Pinpoint the cell where the given text exists, returning its (x, y) midpoint coordinate. 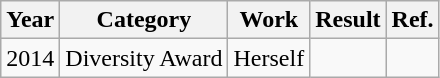
Diversity Award (144, 58)
Ref. (412, 20)
Work (269, 20)
2014 (30, 58)
Result (348, 20)
Category (144, 20)
Herself (269, 58)
Year (30, 20)
